Capture the cell that displays the provided text and extract its (X, Y) central coordinate. 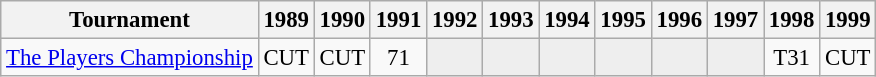
1994 (567, 20)
1990 (342, 20)
1999 (848, 20)
1991 (398, 20)
T31 (792, 58)
1989 (286, 20)
Tournament (130, 20)
1996 (679, 20)
1992 (455, 20)
1997 (735, 20)
The Players Championship (130, 58)
1995 (623, 20)
1993 (511, 20)
71 (398, 58)
1998 (792, 20)
